From the cell containing the given text, extract its center point as (X, Y) coordinate. 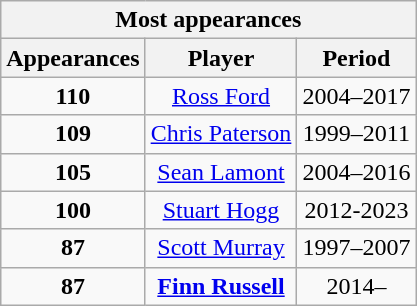
Stuart Hogg (221, 210)
Player (221, 58)
2014– (356, 286)
1999–2011 (356, 134)
2012-2023 (356, 210)
Period (356, 58)
2004–2017 (356, 96)
Sean Lamont (221, 172)
100 (73, 210)
Finn Russell (221, 286)
Most appearances (208, 20)
1997–2007 (356, 248)
Ross Ford (221, 96)
2004–2016 (356, 172)
109 (73, 134)
Scott Murray (221, 248)
105 (73, 172)
110 (73, 96)
Chris Paterson (221, 134)
Appearances (73, 58)
